Find where the given text appears and provide that cell's center as (X, Y) coordinate. 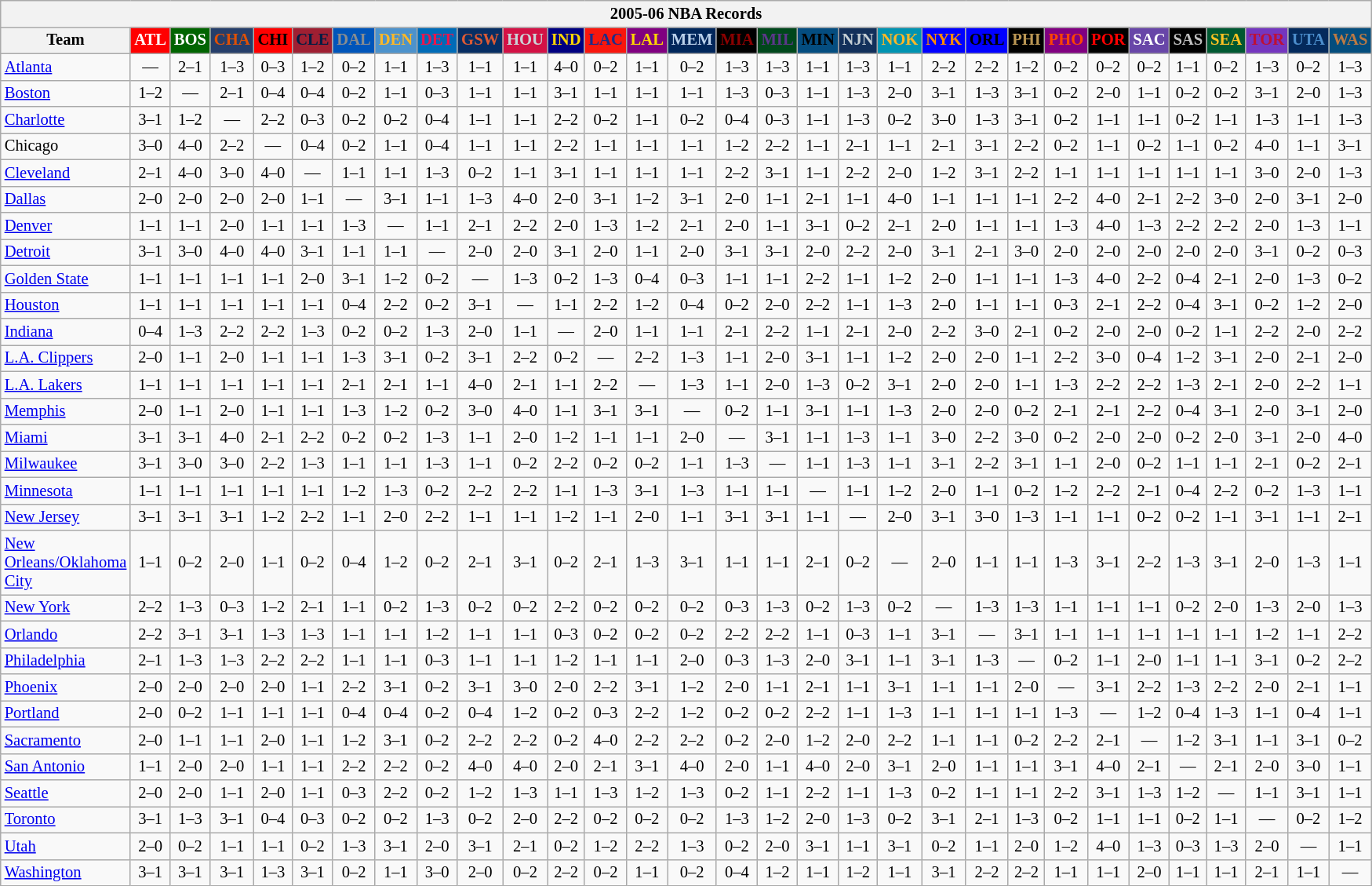
San Antonio (66, 767)
Boston (66, 93)
CLE (312, 40)
Dallas (66, 199)
Sacramento (66, 740)
DET (437, 40)
2005-06 NBA Records (686, 13)
IND (566, 40)
Atlanta (66, 67)
LAL (647, 40)
MIA (737, 40)
Detroit (66, 252)
SAS (1188, 40)
Orlando (66, 634)
Golden State (66, 279)
Toronto (66, 819)
Phoenix (66, 687)
SEA (1226, 40)
Memphis (66, 411)
New Jersey (66, 517)
L.A. Clippers (66, 358)
UTA (1308, 40)
MIL (778, 40)
L.A. Lakers (66, 385)
PHI (1026, 40)
Denver (66, 225)
Milwaukee (66, 464)
Minnesota (66, 490)
Indiana (66, 332)
Seattle (66, 793)
ORL (987, 40)
WAS (1350, 40)
New York (66, 607)
MIN (818, 40)
LAC (606, 40)
CHA (232, 40)
Houston (66, 305)
TOR (1267, 40)
Team (66, 40)
POR (1108, 40)
Portland (66, 713)
New Orleans/Oklahoma City (66, 563)
Philadelphia (66, 661)
PHO (1066, 40)
DAL (353, 40)
Chicago (66, 146)
DEN (395, 40)
ATL (151, 40)
NOK (901, 40)
NYK (944, 40)
Charlotte (66, 120)
GSW (480, 40)
CHI (273, 40)
Washington (66, 873)
Cleveland (66, 173)
SAC (1148, 40)
BOS (190, 40)
Utah (66, 846)
MEM (692, 40)
Miami (66, 437)
HOU (526, 40)
NJN (858, 40)
